For the text-containing cell, return its midpoint in (x, y) coordinate format. 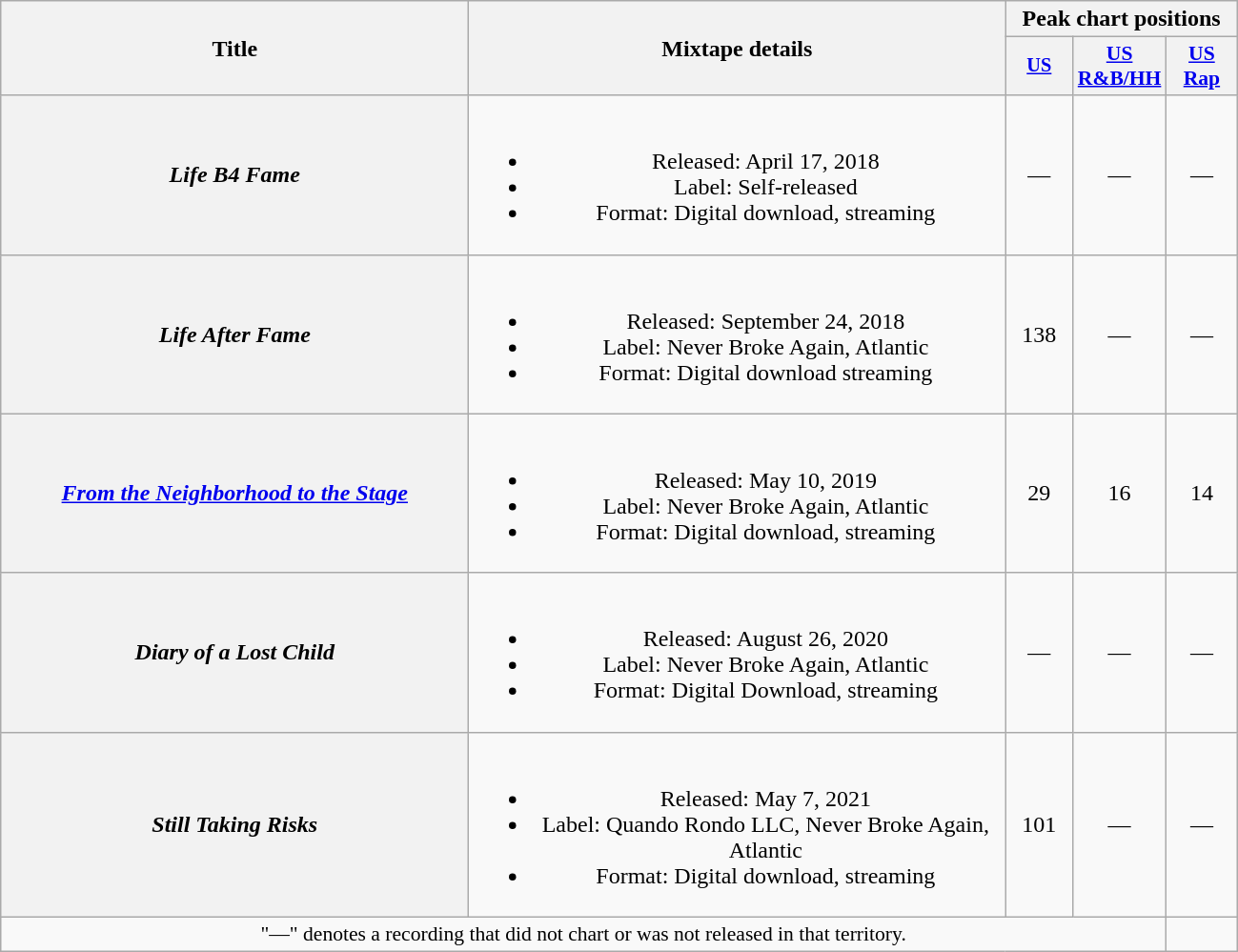
US Rap (1201, 67)
Diary of a Lost Child (234, 652)
"—" denotes a recording that did not chart or was not released in that territory. (583, 934)
Still Taking Risks (234, 824)
Released: May 10, 2019Label: Never Broke Again, AtlanticFormat: Digital download, streaming (738, 494)
16 (1120, 494)
From the Neighborhood to the Stage (234, 494)
29 (1039, 494)
101 (1039, 824)
US (1039, 67)
USR&B/HH (1120, 67)
Released: September 24, 2018Label: Never Broke Again, AtlanticFormat: Digital download streaming (738, 334)
Released: August 26, 2020Label: Never Broke Again, AtlanticFormat: Digital Download, streaming (738, 652)
Released: April 17, 2018Label: Self-releasedFormat: Digital download, streaming (738, 175)
Peak chart positions (1121, 19)
Life B4 Fame (234, 175)
Released: May 7, 2021Label: Quando Rondo LLC, Never Broke Again, AtlanticFormat: Digital download, streaming (738, 824)
Title (234, 48)
138 (1039, 334)
14 (1201, 494)
Mixtape details (738, 48)
Life After Fame (234, 334)
